Detect which cell encompasses the target text, then output its [x, y] center coordinate. 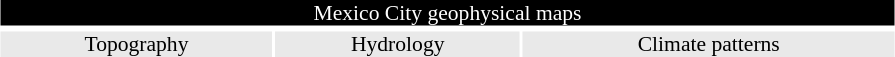
Mexico City geophysical maps [447, 13]
